Locate the cell with the specified text and output its (X, Y) center coordinate. 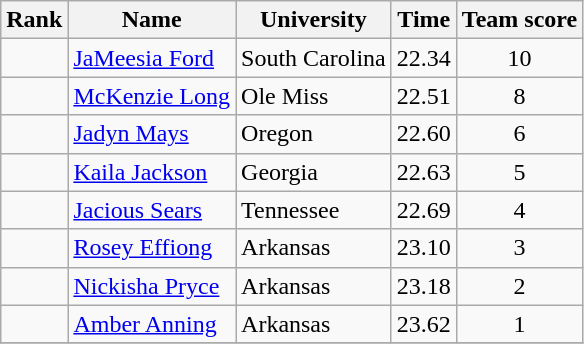
Georgia (314, 172)
Amber Anning (152, 324)
Team score (519, 20)
23.10 (424, 248)
Jadyn Mays (152, 134)
8 (519, 96)
23.18 (424, 286)
22.51 (424, 96)
5 (519, 172)
JaMeesia Ford (152, 58)
Jacious Sears (152, 210)
Time (424, 20)
3 (519, 248)
22.34 (424, 58)
4 (519, 210)
Rosey Effiong (152, 248)
Ole Miss (314, 96)
Kaila Jackson (152, 172)
Name (152, 20)
South Carolina (314, 58)
McKenzie Long (152, 96)
Nickisha Pryce (152, 286)
22.60 (424, 134)
10 (519, 58)
2 (519, 286)
University (314, 20)
Rank (34, 20)
1 (519, 324)
22.69 (424, 210)
Oregon (314, 134)
6 (519, 134)
23.62 (424, 324)
22.63 (424, 172)
Tennessee (314, 210)
